Locate the cell with the specified text and output its (X, Y) center coordinate. 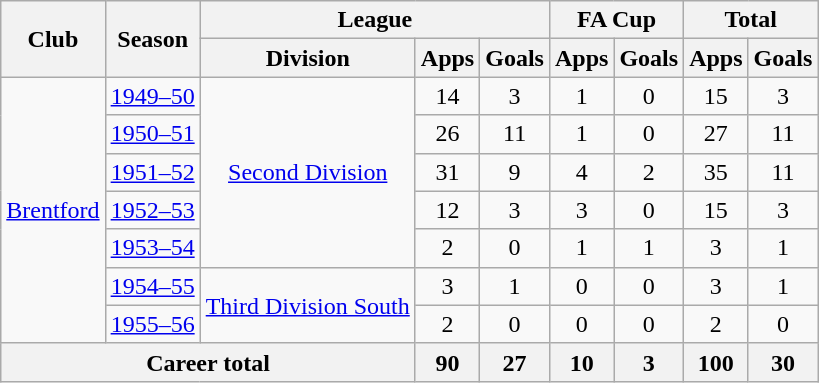
35 (716, 172)
Season (152, 39)
1954–55 (152, 286)
Club (53, 39)
14 (447, 96)
9 (515, 172)
Second Division (308, 172)
90 (447, 362)
Third Division South (308, 305)
Career total (208, 362)
4 (581, 172)
Brentford (53, 210)
12 (447, 210)
1950–51 (152, 134)
FA Cup (616, 20)
30 (783, 362)
League (374, 20)
Total (751, 20)
1952–53 (152, 210)
1949–50 (152, 96)
31 (447, 172)
10 (581, 362)
1951–52 (152, 172)
1955–56 (152, 324)
26 (447, 134)
1953–54 (152, 248)
Division (308, 58)
100 (716, 362)
